Pinpoint the cell where the given text exists, returning its [X, Y] midpoint coordinate. 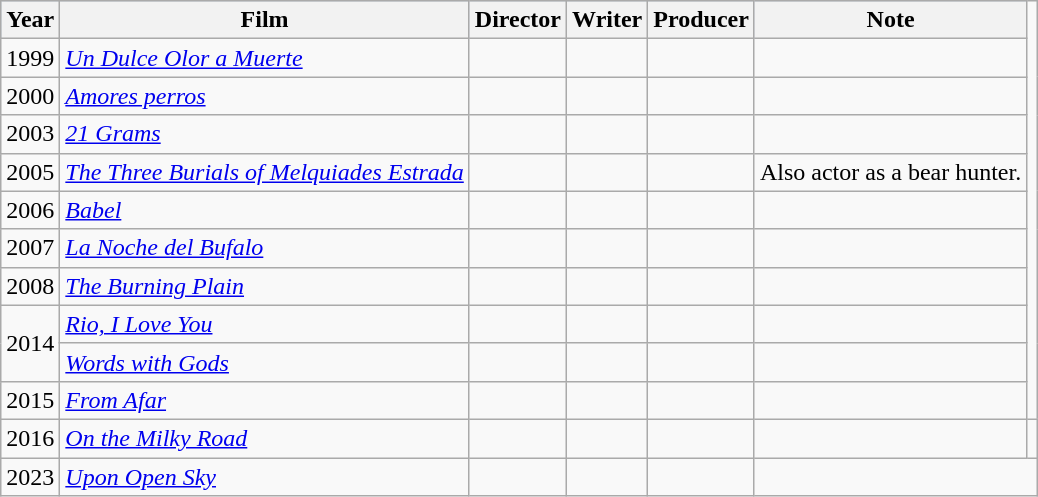
La Noche del Bufalo [265, 248]
Film [265, 20]
Year [30, 20]
Also actor as a bear hunter. [890, 172]
Rio, I Love You [265, 324]
Babel [265, 210]
Words with Gods [265, 362]
2005 [30, 172]
2006 [30, 210]
Note [890, 20]
21 Grams [265, 134]
Amores perros [265, 96]
From Afar [265, 400]
The Burning Plain [265, 286]
Writer [608, 20]
The Three Burials of Melquiades Estrada [265, 172]
On the Milky Road [265, 438]
2003 [30, 134]
2016 [30, 438]
Un Dulce Olor a Muerte [265, 58]
2000 [30, 96]
Producer [702, 20]
2015 [30, 400]
2007 [30, 248]
Upon Open Sky [265, 477]
1999 [30, 58]
Director [518, 20]
2008 [30, 286]
2023 [30, 477]
2014 [30, 343]
